Output the [x, y] coordinate of the center of the cell containing the given text.  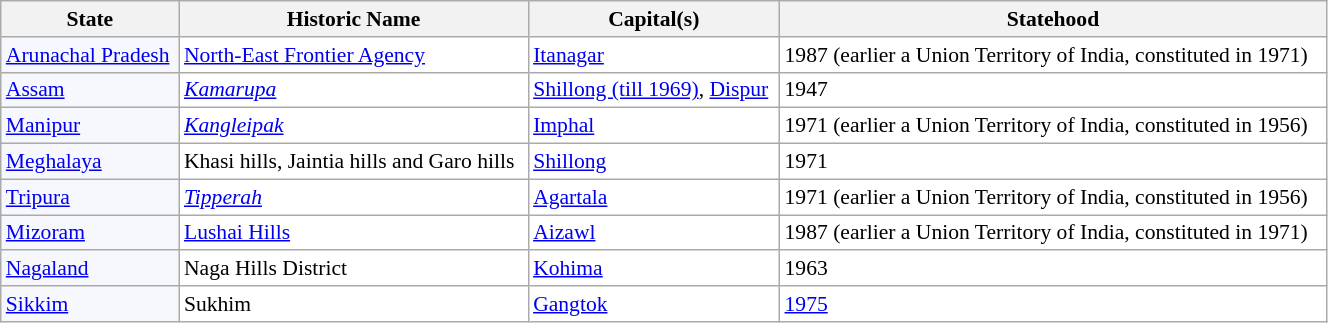
Historic Name [354, 19]
Sikkim [90, 304]
Assam [90, 90]
Shillong [654, 162]
Gangtok [654, 304]
Nagaland [90, 269]
Mizoram [90, 233]
Itanagar [654, 55]
North-East Frontier Agency [354, 55]
Naga Hills District [354, 269]
Imphal [654, 126]
Manipur [90, 126]
Shillong (till 1969), Dispur [654, 90]
Kangleipak [354, 126]
Statehood [1054, 19]
State [90, 19]
1971 [1054, 162]
1947 [1054, 90]
Arunachal Pradesh [90, 55]
Aizawl [654, 233]
Kohima [654, 269]
Kamarupa [354, 90]
Meghalaya [90, 162]
Capital(s) [654, 19]
1975 [1054, 304]
Khasi hills, Jaintia hills and Garo hills [354, 162]
Tripura [90, 197]
Agartala [654, 197]
Lushai Hills [354, 233]
Tipperah [354, 197]
Sukhim [354, 304]
1963 [1054, 269]
